Extract the [X, Y] coordinate from the center of the cell holding the provided text.  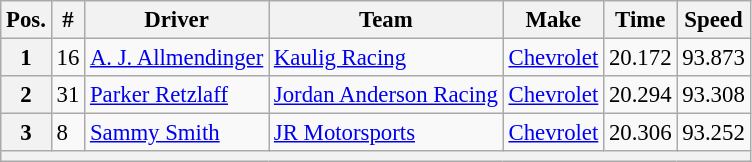
93.252 [714, 133]
93.308 [714, 95]
1 [26, 58]
20.294 [640, 95]
16 [68, 58]
8 [68, 133]
Speed [714, 20]
Time [640, 20]
3 [26, 133]
Jordan Anderson Racing [386, 95]
Kaulig Racing [386, 58]
93.873 [714, 58]
Driver [177, 20]
Parker Retzlaff [177, 95]
# [68, 20]
Make [553, 20]
Team [386, 20]
JR Motorsports [386, 133]
Sammy Smith [177, 133]
31 [68, 95]
20.306 [640, 133]
A. J. Allmendinger [177, 58]
2 [26, 95]
20.172 [640, 58]
Pos. [26, 20]
